Output the [x, y] coordinate of the center of the cell containing the given text.  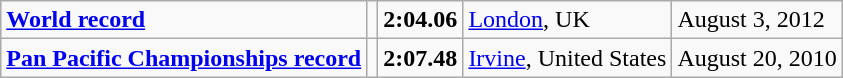
Pan Pacific Championships record [184, 58]
Irvine, United States [568, 58]
World record [184, 20]
2:07.48 [420, 58]
August 3, 2012 [757, 20]
London, UK [568, 20]
2:04.06 [420, 20]
August 20, 2010 [757, 58]
